Locate the cell with the specified text and output its [x, y] center coordinate. 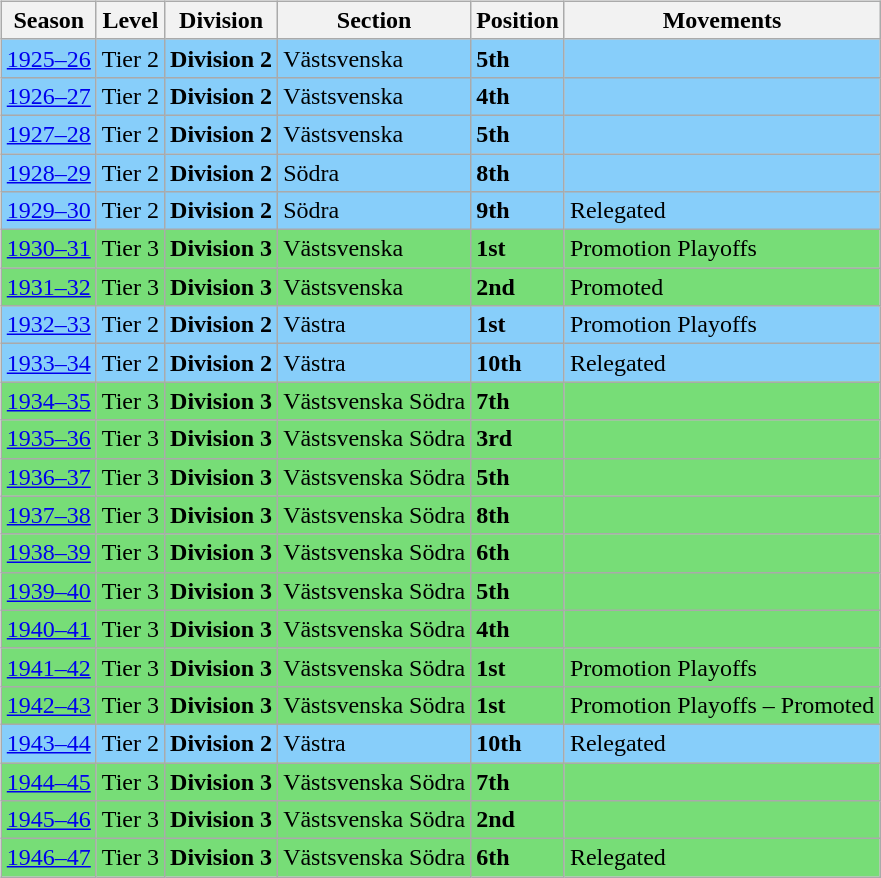
1931–32 [48, 287]
1927–28 [48, 134]
Level [130, 20]
1925–26 [48, 58]
1929–30 [48, 211]
1946–47 [48, 858]
1935–36 [48, 439]
1932–33 [48, 325]
1930–31 [48, 249]
1933–34 [48, 363]
1939–40 [48, 591]
1945–46 [48, 820]
1940–41 [48, 629]
1937–38 [48, 515]
Promotion Playoffs – Promoted [722, 705]
3rd [518, 439]
1941–42 [48, 667]
Promoted [722, 287]
1934–35 [48, 401]
Position [518, 20]
Section [374, 20]
9th [518, 211]
1944–45 [48, 781]
1943–44 [48, 743]
1926–27 [48, 96]
Movements [722, 20]
1942–43 [48, 705]
1936–37 [48, 477]
Season [48, 20]
1938–39 [48, 553]
1928–29 [48, 173]
Division [222, 20]
